Pinpoint the cell where the given text exists, returning its (x, y) midpoint coordinate. 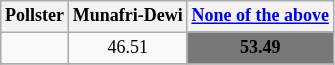
46.51 (128, 48)
Pollster (35, 16)
53.49 (260, 48)
Munafri-Dewi (128, 16)
None of the above (260, 16)
